Output the (X, Y) coordinate of the center of the cell containing the given text.  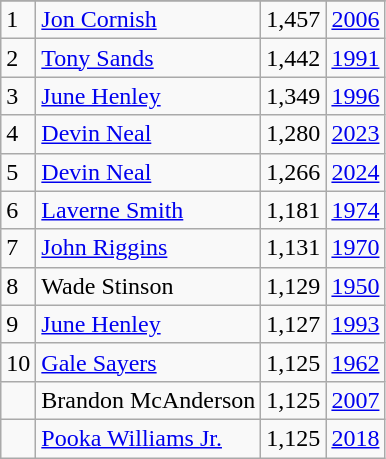
Gale Sayers (148, 362)
1991 (356, 58)
Wade Stinson (148, 286)
10 (18, 362)
2 (18, 58)
4 (18, 134)
1,181 (294, 210)
1,266 (294, 172)
7 (18, 248)
1970 (356, 248)
1,349 (294, 96)
5 (18, 172)
9 (18, 324)
8 (18, 286)
1,280 (294, 134)
1,127 (294, 324)
Laverne Smith (148, 210)
1,457 (294, 20)
2023 (356, 134)
Pooka Williams Jr. (148, 438)
2007 (356, 400)
2018 (356, 438)
Tony Sands (148, 58)
1,131 (294, 248)
John Riggins (148, 248)
Jon Cornish (148, 20)
1993 (356, 324)
1,129 (294, 286)
6 (18, 210)
2024 (356, 172)
1 (18, 20)
3 (18, 96)
2006 (356, 20)
1962 (356, 362)
1996 (356, 96)
Brandon McAnderson (148, 400)
1,442 (294, 58)
1974 (356, 210)
1950 (356, 286)
